Determine the (X, Y) coordinate at the center of the cell enclosing the given text.  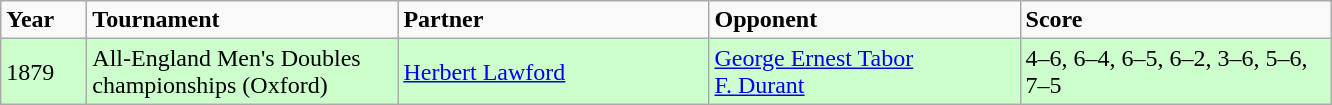
1879 (44, 72)
Herbert Lawford (554, 72)
All-England Men's Doubles championships (Oxford) (242, 72)
4–6, 6–4, 6–5, 6–2, 3–6, 5–6, 7–5 (1176, 72)
Tournament (242, 20)
Partner (554, 20)
Score (1176, 20)
Opponent (864, 20)
George Ernest Tabor F. Durant (864, 72)
Year (44, 20)
